Capture the cell that displays the provided text and extract its (x, y) central coordinate. 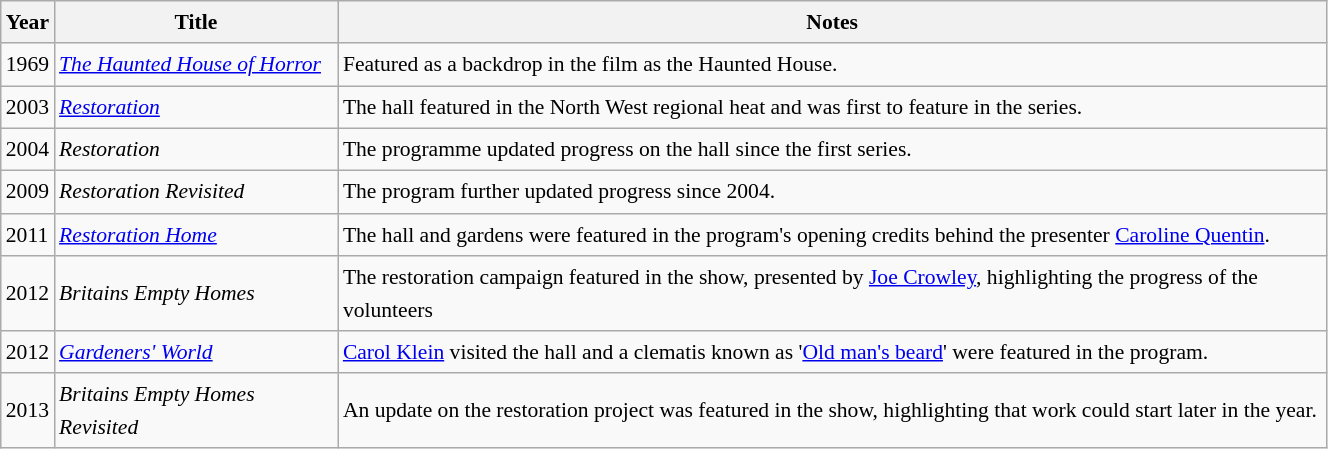
2004 (28, 150)
2011 (28, 236)
Britains Empty Homes (196, 294)
Title (196, 22)
Year (28, 22)
The Haunted House of Horror (196, 66)
The hall featured in the North West regional heat and was first to feature in the series. (832, 108)
An update on the restoration project was featured in the show, highlighting that work could start later in the year. (832, 412)
Carol Klein visited the hall and a clematis known as 'Old man's beard' were featured in the program. (832, 352)
2003 (28, 108)
The restoration campaign featured in the show, presented by Joe Crowley, highlighting the progress of the volunteers (832, 294)
Featured as a backdrop in the film as the Haunted House. (832, 66)
The hall and gardens were featured in the program's opening credits behind the presenter Caroline Quentin. (832, 236)
Britains Empty Homes Revisited (196, 412)
Notes (832, 22)
Gardeners' World (196, 352)
Restoration Home (196, 236)
2009 (28, 192)
The program further updated progress since 2004. (832, 192)
1969 (28, 66)
The programme updated progress on the hall since the first series. (832, 150)
2013 (28, 412)
Restoration Revisited (196, 192)
